Pinpoint the cell where the given text exists, returning its (X, Y) midpoint coordinate. 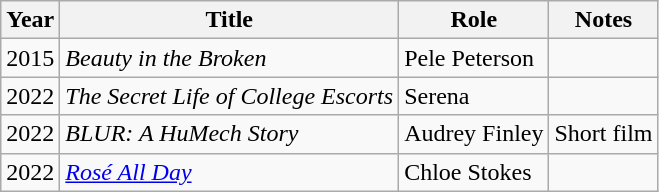
2015 (30, 58)
The Secret Life of College Escorts (230, 96)
BLUR: A HuMech Story (230, 134)
Rosé All Day (230, 172)
Serena (474, 96)
Chloe Stokes (474, 172)
Title (230, 20)
Audrey Finley (474, 134)
Short film (604, 134)
Pele Peterson (474, 58)
Year (30, 20)
Notes (604, 20)
Role (474, 20)
Beauty in the Broken (230, 58)
